Provide the (X, Y) coordinate of the cell's center where the given text is located.  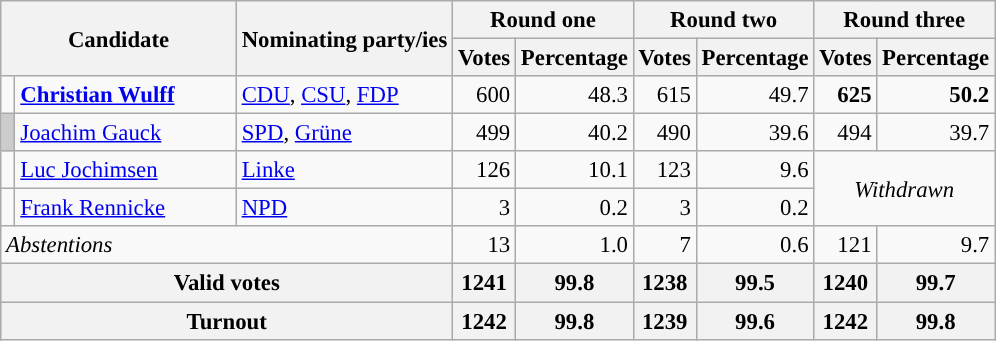
625 (846, 95)
121 (846, 245)
1240 (846, 283)
40.2 (575, 133)
1238 (664, 283)
49.7 (755, 95)
Round three (904, 20)
9.7 (936, 245)
Round one (544, 20)
CDU, CSU, FDP (344, 95)
Linke (344, 170)
Christian Wulff (126, 95)
39.6 (755, 133)
Nominating party/ies (344, 38)
48.3 (575, 95)
9.6 (755, 170)
50.2 (936, 95)
99.5 (755, 283)
615 (664, 95)
490 (664, 133)
99.6 (755, 321)
Turnout (227, 321)
Luc Jochimsen (126, 170)
123 (664, 170)
Joachim Gauck (126, 133)
39.7 (936, 133)
Frank Rennicke (126, 208)
494 (846, 133)
10.1 (575, 170)
NPD (344, 208)
1239 (664, 321)
13 (484, 245)
99.7 (936, 283)
Valid votes (227, 283)
0.6 (755, 245)
1241 (484, 283)
1.0 (575, 245)
SPD, Grüne (344, 133)
Withdrawn (904, 188)
Round two (724, 20)
Candidate (119, 38)
7 (664, 245)
126 (484, 170)
600 (484, 95)
499 (484, 133)
Abstentions (227, 245)
